Find where the given text appears and provide that cell's center as (X, Y) coordinate. 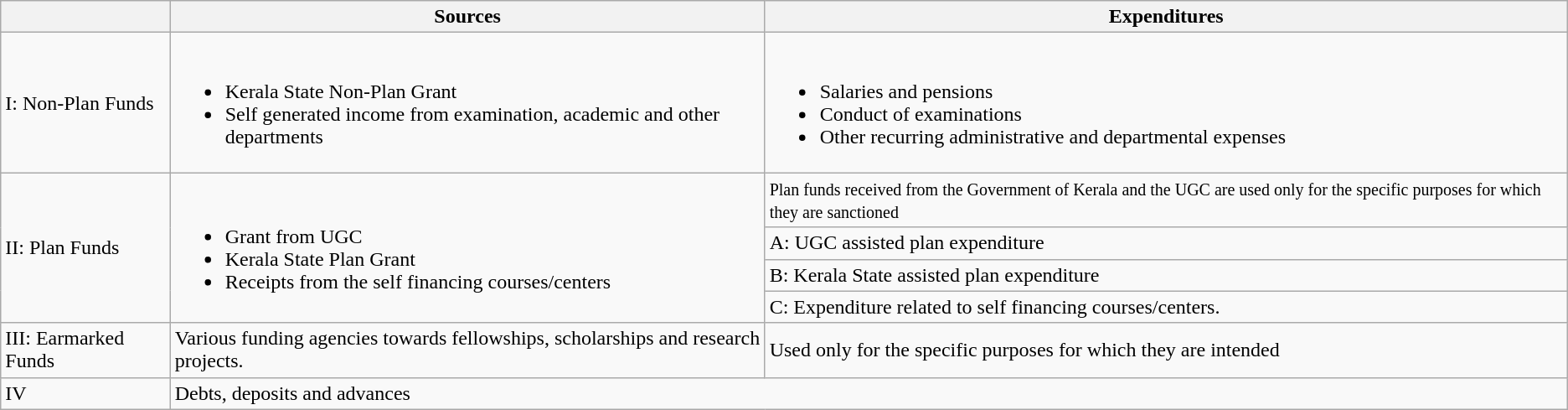
II: Plan Funds (85, 248)
Debts, deposits and advances (869, 393)
IV (85, 393)
Grant from UGCKerala State Plan GrantReceipts from the self financing courses/centers (467, 248)
A: UGC assisted plan expenditure (1166, 243)
Expenditures (1166, 17)
I: Non-Plan Funds (85, 102)
Used only for the specific purposes for which they are intended (1166, 350)
Sources (467, 17)
B: Kerala State assisted plan expenditure (1166, 275)
Kerala State Non-Plan GrantSelf generated income from examination, academic and other departments (467, 102)
C: Expenditure related to self financing courses/centers. (1166, 307)
III: Earmarked Funds (85, 350)
Various funding agencies towards fellowships, scholarships and research projects. (467, 350)
Salaries and pensionsConduct of examinationsOther recurring administrative and departmental expenses (1166, 102)
Plan funds received from the Government of Kerala and the UGC are used only for the specific purposes for which they are sanctioned (1166, 200)
